Scan for the cell matching the given text and deliver its [x, y] coordinate at center. 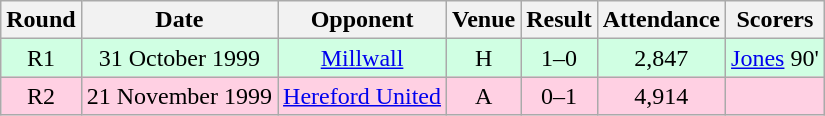
Millwall [362, 58]
2,847 [661, 58]
R1 [41, 58]
Hereford United [362, 96]
Attendance [661, 20]
R2 [41, 96]
H [484, 58]
21 November 1999 [179, 96]
31 October 1999 [179, 58]
Venue [484, 20]
A [484, 96]
1–0 [559, 58]
Opponent [362, 20]
Date [179, 20]
Result [559, 20]
Scorers [776, 20]
4,914 [661, 96]
Jones 90' [776, 58]
0–1 [559, 96]
Round [41, 20]
